Return the (x, y) coordinate for the center point of the cell that contains the specified text.  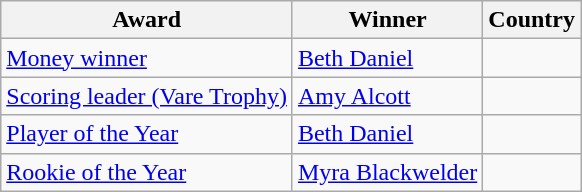
Winner (387, 20)
Amy Alcott (387, 96)
Rookie of the Year (147, 172)
Country (532, 20)
Award (147, 20)
Money winner (147, 58)
Player of the Year (147, 134)
Myra Blackwelder (387, 172)
Scoring leader (Vare Trophy) (147, 96)
